Capture the cell that displays the provided text and extract its [X, Y] central coordinate. 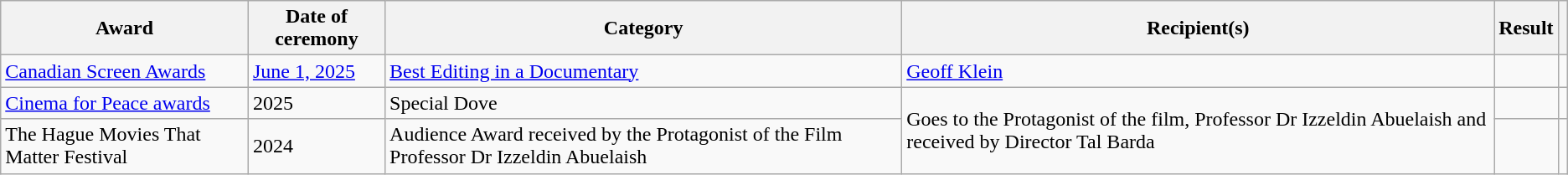
Result [1526, 28]
Award [125, 28]
Geoff Klein [1198, 71]
Date of ceremony [317, 28]
2024 [317, 146]
Recipient(s) [1198, 28]
Category [643, 28]
Canadian Screen Awards [125, 71]
Special Dove [643, 103]
The Hague Movies That Matter Festival [125, 146]
Best Editing in a Documentary [643, 71]
2025 [317, 103]
Audience Award received by the Protagonist of the Film Professor Dr Izzeldin Abuelaish [643, 146]
Cinema for Peace awards [125, 103]
Goes to the Protagonist of the film, Professor Dr Izzeldin Abuelaish and received by Director Tal Barda [1198, 131]
June 1, 2025 [317, 71]
